Output the (X, Y) coordinate of the center of the cell containing the given text.  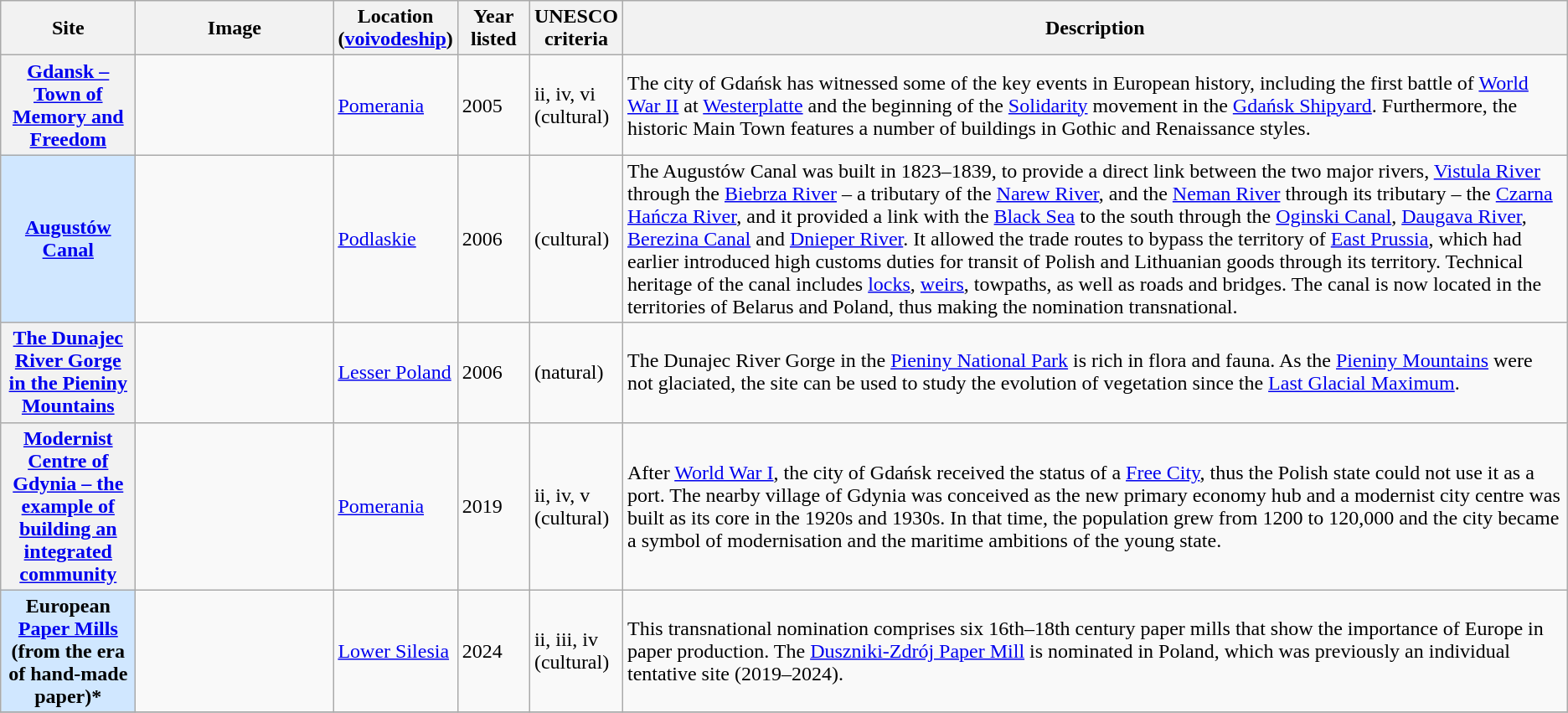
Site (69, 28)
Augustów Canal (69, 239)
ii, iv, vi (cultural) (576, 106)
(natural) (576, 372)
Gdansk – Town of Memory and Freedom (69, 106)
Lower Silesia (395, 651)
Location (voivodeship) (395, 28)
European Paper Mills (from the era of hand-made paper)* (69, 651)
Modernist Centre of Gdynia – the example of building an integrated community (69, 506)
Lesser Poland (395, 372)
Image (235, 28)
2019 (493, 506)
Podlaskie (395, 239)
Year listed (493, 28)
UNESCO criteria (576, 28)
2024 (493, 651)
ii, iv, v (cultural) (576, 506)
The Dunajec River Gorge in the Pieniny Mountains (69, 372)
(cultural) (576, 239)
Description (1095, 28)
ii, iii, iv(cultural) (576, 651)
2005 (493, 106)
